Detect which cell encompasses the target text, then output its [x, y] center coordinate. 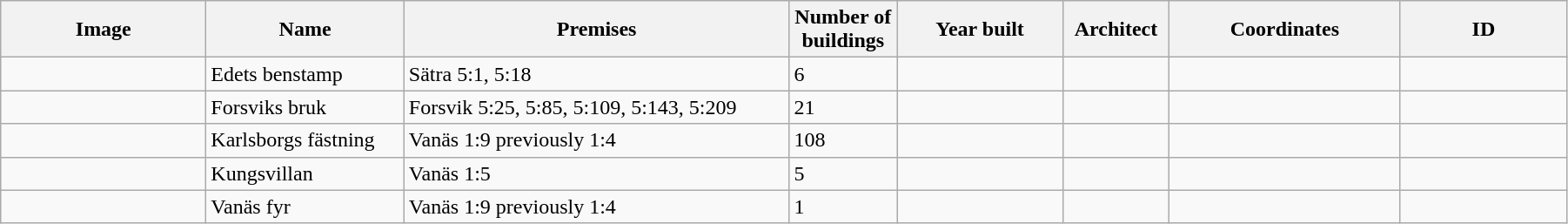
108 [843, 140]
Number ofbuildings [843, 30]
1 [843, 207]
Image [104, 30]
Edets benstamp [305, 74]
Year built [980, 30]
Karlsborgs fästning [305, 140]
ID [1483, 30]
6 [843, 74]
Forsvik 5:25, 5:85, 5:109, 5:143, 5:209 [597, 107]
Forsviks bruk [305, 107]
Sätra 5:1, 5:18 [597, 74]
5 [843, 173]
Coordinates [1284, 30]
21 [843, 107]
Premises [597, 30]
Architect [1116, 30]
Vanäs fyr [305, 207]
Vanäs 1:5 [597, 173]
Kungsvillan [305, 173]
Name [305, 30]
